Identify which cell holds the provided text, then report its [x, y] central coordinate. 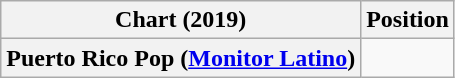
Puerto Rico Pop (Monitor Latino) [181, 58]
Position [408, 20]
Chart (2019) [181, 20]
